For the text-containing cell, return its midpoint in (X, Y) coordinate format. 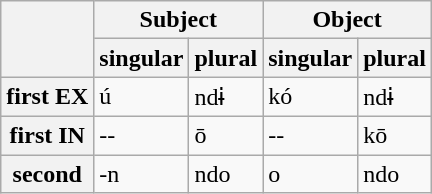
kō (395, 135)
first EX (48, 97)
o (310, 173)
Object (348, 20)
ō (226, 135)
-n (142, 173)
kó (310, 97)
Subject (178, 20)
first IN (48, 135)
second (48, 173)
ú (142, 97)
